Determine the [x, y] coordinate at the center of the cell enclosing the given text.  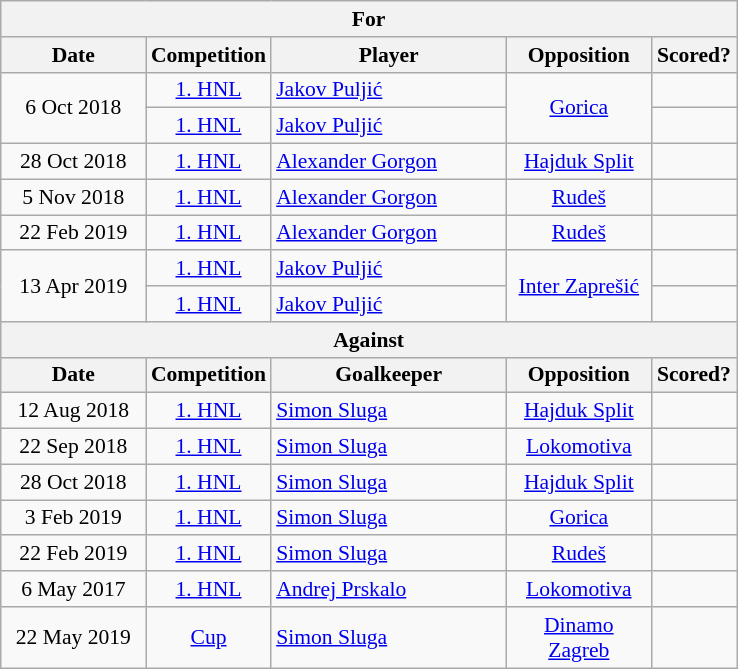
Andrej Prskalo [388, 589]
3 Feb 2019 [74, 518]
Cup [208, 638]
Inter Zaprešić [578, 286]
5 Nov 2018 [74, 197]
For [369, 19]
22 May 2019 [74, 638]
13 Apr 2019 [74, 286]
6 Oct 2018 [74, 108]
Goalkeeper [388, 375]
12 Aug 2018 [74, 411]
Dinamo Zagreb [578, 638]
Player [388, 55]
22 Sep 2018 [74, 447]
Against [369, 340]
6 May 2017 [74, 589]
